Determine the (x, y) coordinate at the center of the cell enclosing the given text.  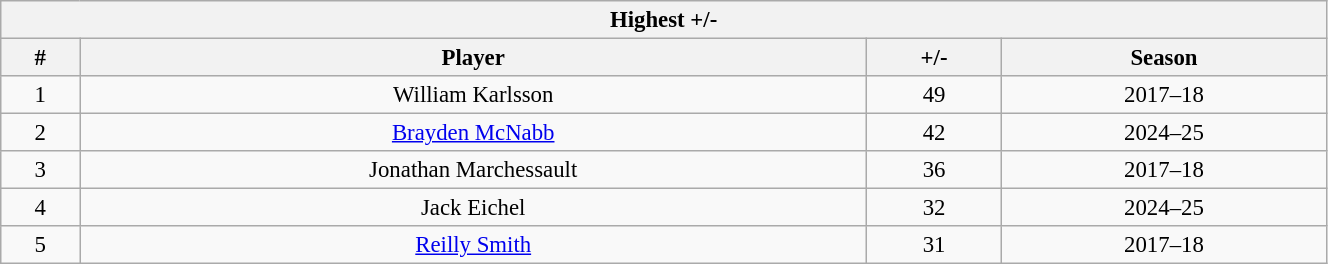
# (40, 58)
Jonathan Marchessault (474, 170)
4 (40, 208)
Reilly Smith (474, 245)
3 (40, 170)
Player (474, 58)
Season (1164, 58)
Jack Eichel (474, 208)
49 (934, 95)
36 (934, 170)
2 (40, 133)
5 (40, 245)
William Karlsson (474, 95)
Highest +/- (664, 20)
Brayden McNabb (474, 133)
42 (934, 133)
31 (934, 245)
32 (934, 208)
+/- (934, 58)
1 (40, 95)
